Identify which cell holds the provided text, then report its (X, Y) central coordinate. 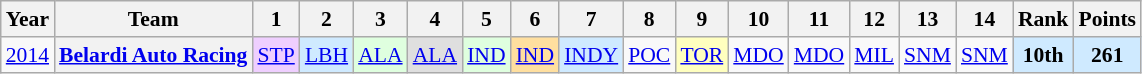
2014 (28, 55)
Points (1107, 19)
INDY (591, 55)
Rank (1044, 19)
4 (435, 19)
3 (380, 19)
1 (276, 19)
14 (984, 19)
10th (1044, 55)
Year (28, 19)
261 (1107, 55)
2 (326, 19)
10 (758, 19)
TOR (702, 55)
MIL (874, 55)
13 (928, 19)
Team (153, 19)
9 (702, 19)
POC (649, 55)
11 (820, 19)
5 (486, 19)
Belardi Auto Racing (153, 55)
STP (276, 55)
8 (649, 19)
6 (535, 19)
12 (874, 19)
LBH (326, 55)
7 (591, 19)
